Detect which cell encompasses the target text, then output its [X, Y] center coordinate. 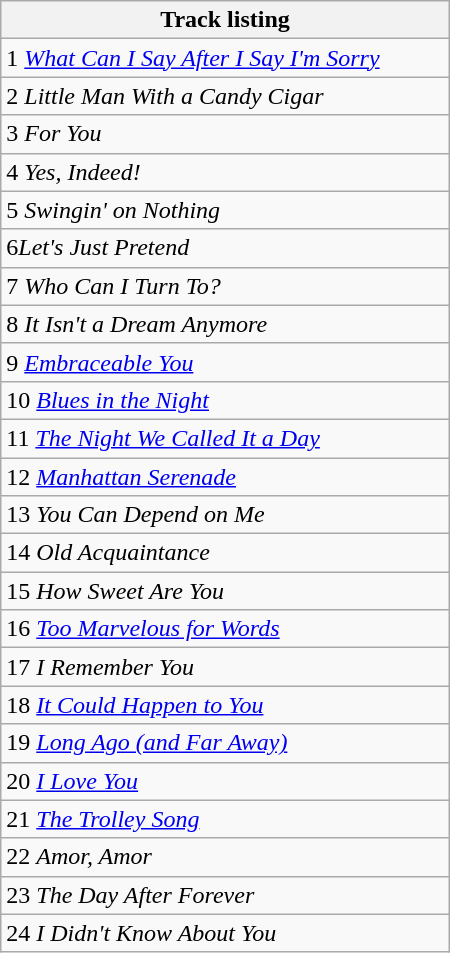
22 Amor, Amor [225, 857]
6Let's Just Pretend [225, 248]
16 Too Marvelous for Words [225, 629]
20 I Love You [225, 781]
4 Yes, Indeed! [225, 172]
8 It Isn't a Dream Anymore [225, 324]
17 I Remember You [225, 667]
5 Swingin' on Nothing [225, 210]
9 Embraceable You [225, 362]
12 Manhattan Serenade [225, 477]
3 For You [225, 134]
15 How Sweet Are You [225, 591]
Track listing [225, 20]
19 Long Ago (and Far Away) [225, 743]
1 What Can I Say After I Say I'm Sorry [225, 58]
21 The Trolley Song [225, 819]
11 The Night We Called It a Day [225, 438]
10 Blues in the Night [225, 400]
24 I Didn't Know About You [225, 933]
23 The Day After Forever [225, 895]
13 You Can Depend on Me [225, 515]
7 Who Can I Turn To? [225, 286]
2 Little Man With a Candy Cigar [225, 96]
14 Old Acquaintance [225, 553]
18 It Could Happen to You [225, 705]
